Detect which cell encompasses the target text, then output its [X, Y] center coordinate. 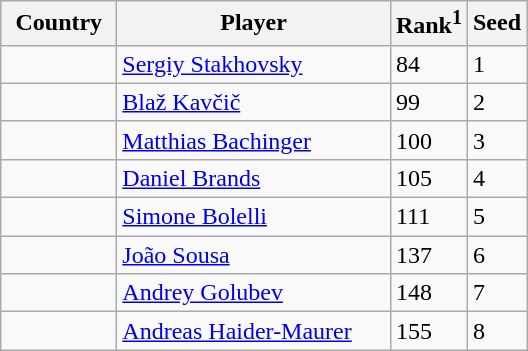
137 [428, 255]
5 [496, 217]
Blaž Kavčič [254, 102]
3 [496, 140]
111 [428, 217]
1 [496, 64]
Player [254, 24]
Country [59, 24]
8 [496, 331]
Rank1 [428, 24]
155 [428, 331]
Seed [496, 24]
Matthias Bachinger [254, 140]
84 [428, 64]
99 [428, 102]
Andreas Haider-Maurer [254, 331]
João Sousa [254, 255]
2 [496, 102]
Andrey Golubev [254, 293]
Daniel Brands [254, 178]
100 [428, 140]
Sergiy Stakhovsky [254, 64]
4 [496, 178]
Simone Bolelli [254, 217]
6 [496, 255]
7 [496, 293]
148 [428, 293]
105 [428, 178]
